Scan for the cell matching the given text and deliver its (X, Y) coordinate at center. 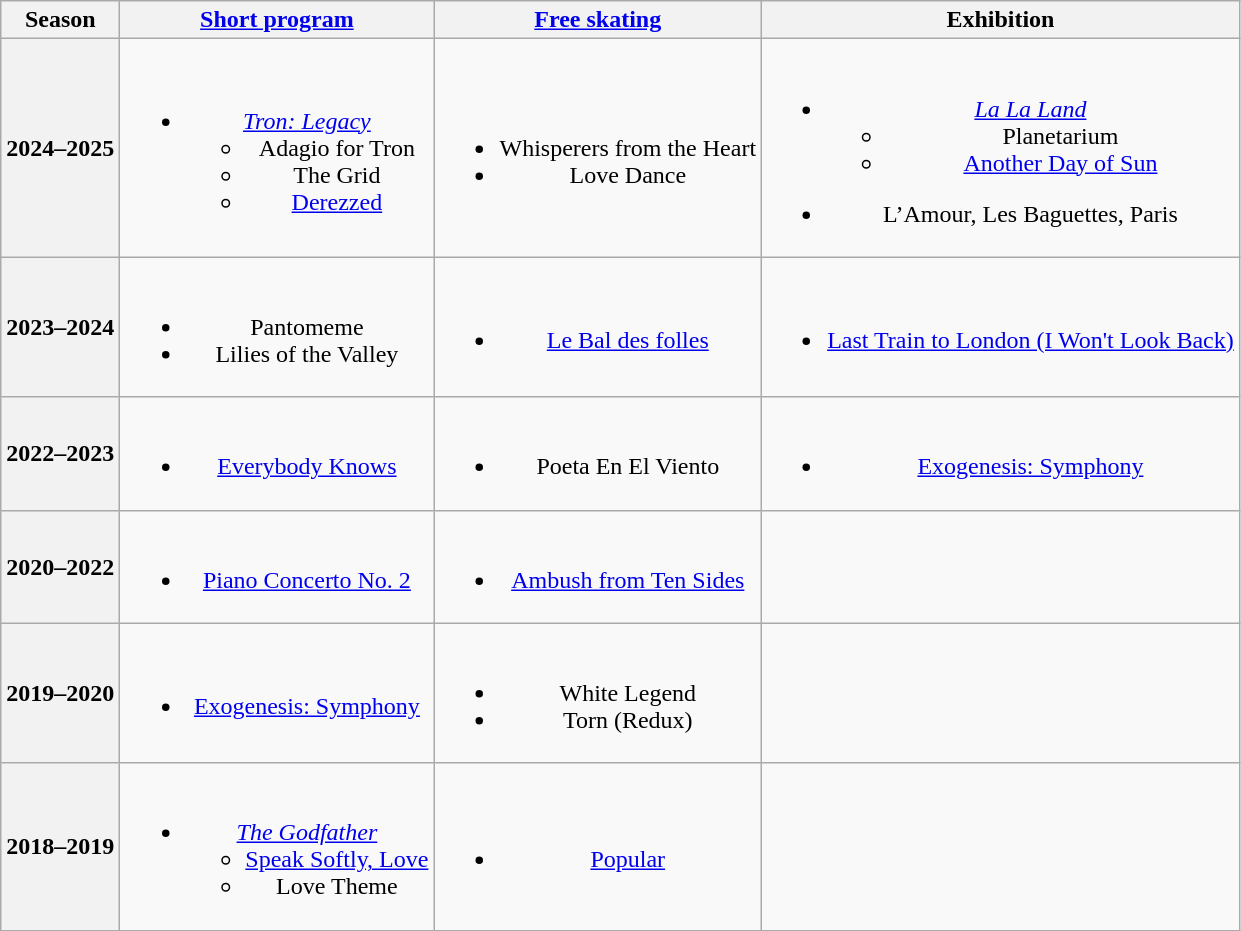
White Legend Torn (Redux) (598, 693)
Piano Concerto No. 2 (277, 566)
La La LandPlanetarium Another Day of Sun L’Amour, Les Baguettes, Paris (1001, 148)
Popular (598, 846)
2023–2024 (60, 327)
Everybody Knows (277, 454)
Free skating (598, 20)
Tron: LegacyAdagio for TronThe GridDerezzed (277, 148)
Pantomeme Lilies of the Valley (277, 327)
Season (60, 20)
2022–2023 (60, 454)
Last Train to London (I Won't Look Back) (1001, 327)
2020–2022 (60, 566)
The GodfatherSpeak Softly, Love Love Theme (277, 846)
2018–2019 (60, 846)
Short program (277, 20)
Poeta En El Viento (598, 454)
Whisperers from the Heart Love Dance (598, 148)
Exhibition (1001, 20)
2024–2025 (60, 148)
Le Bal des folles (598, 327)
2019–2020 (60, 693)
Ambush from Ten Sides (598, 566)
